Return [X, Y] of the center of cell containing provided text 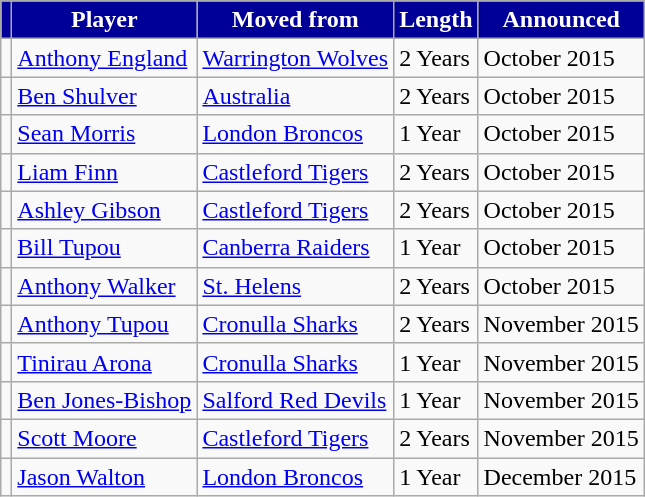
Ashley Gibson [104, 210]
Scott Moore [104, 438]
Canberra Raiders [296, 248]
Jason Walton [104, 477]
Ben Jones-Bishop [104, 400]
Australia [296, 96]
Warrington Wolves [296, 58]
Bill Tupou [104, 248]
Announced [561, 20]
December 2015 [561, 477]
Ben Shulver [104, 96]
Salford Red Devils [296, 400]
Player [104, 20]
Anthony Tupou [104, 324]
Anthony England [104, 58]
Moved from [296, 20]
Length [436, 20]
Sean Morris [104, 134]
St. Helens [296, 286]
Anthony Walker [104, 286]
Tinirau Arona [104, 362]
Liam Finn [104, 172]
